Scan for the cell matching the given text and deliver its [x, y] coordinate at center. 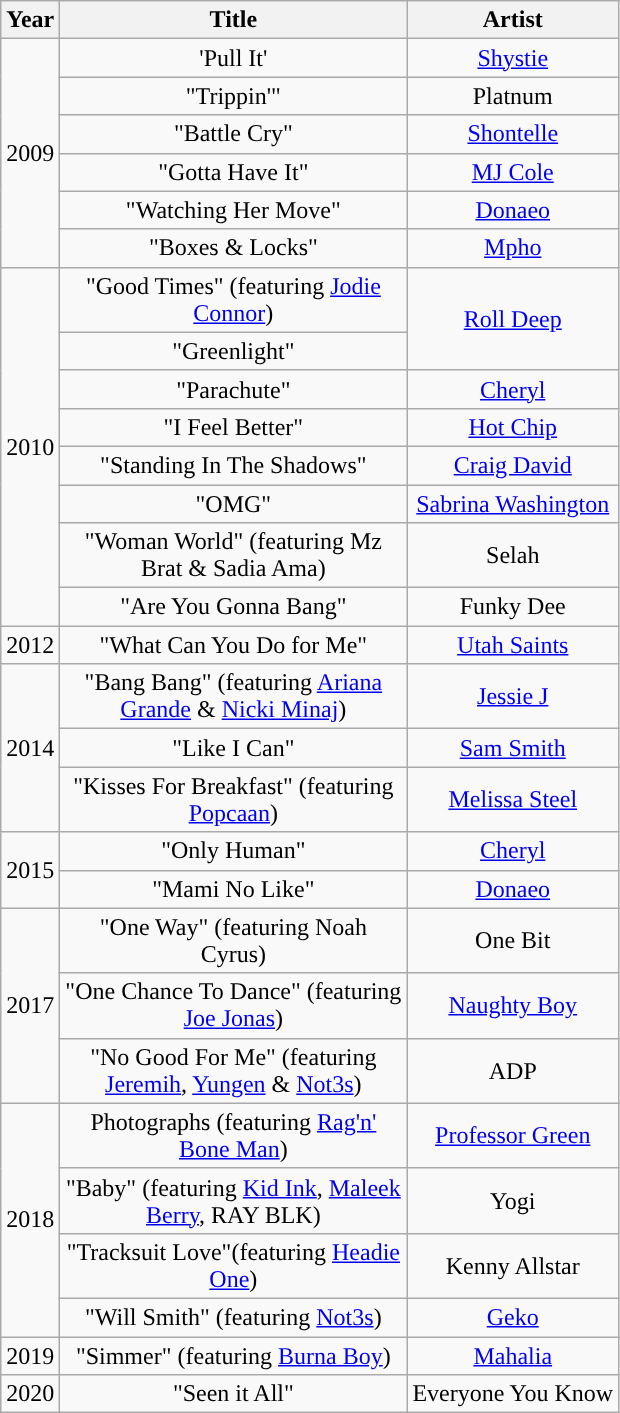
"Baby" (featuring Kid Ink, Maleek Berry, RAY BLK) [234, 1200]
2015 [30, 870]
"Greenlight" [234, 351]
"Good Times" (featuring Jodie Connor) [234, 300]
"Are You Gonna Bang" [234, 607]
MJ Cole [513, 172]
"What Can You Do for Me" [234, 645]
"One Way" (featuring Noah Cyrus) [234, 940]
"Mami No Like" [234, 889]
Yogi [513, 1200]
Year [30, 20]
2009 [30, 153]
ADP [513, 1070]
"Simmer" (featuring Burna Boy) [234, 1355]
Utah Saints [513, 645]
Funky Dee [513, 607]
Sam Smith [513, 748]
"Parachute" [234, 389]
2010 [30, 446]
One Bit [513, 940]
"I Feel Better" [234, 427]
"Bang Bang" (featuring Ariana Grande & Nicki Minaj) [234, 696]
2019 [30, 1355]
Jessie J [513, 696]
Shystie [513, 58]
2018 [30, 1220]
2017 [30, 1006]
"Tracksuit Love"(featuring Headie One) [234, 1266]
Professor Green [513, 1136]
"One Chance To Dance" (featuring Joe Jonas) [234, 1006]
"Kisses For Breakfast" (featuring Popcaan) [234, 800]
Title [234, 20]
Artist [513, 20]
"No Good For Me" (featuring Jeremih, Yungen & Not3s) [234, 1070]
Hot Chip [513, 427]
Platnum [513, 96]
"Standing In The Shadows" [234, 465]
'Pull It' [234, 58]
"Boxes & Locks" [234, 248]
"Like I Can" [234, 748]
Kenny Allstar [513, 1266]
Mpho [513, 248]
Melissa Steel [513, 800]
Everyone You Know [513, 1394]
Naughty Boy [513, 1006]
"OMG" [234, 503]
Selah [513, 556]
2012 [30, 645]
Shontelle [513, 134]
Geko [513, 1317]
Craig David [513, 465]
Roll Deep [513, 318]
Mahalia [513, 1355]
"Only Human" [234, 851]
"Trippin'" [234, 96]
"Seen it All" [234, 1394]
2020 [30, 1394]
"Gotta Have It" [234, 172]
Photographs (featuring Rag'n' Bone Man) [234, 1136]
Sabrina Washington [513, 503]
"Watching Her Move" [234, 210]
"Woman World" (featuring Mz Brat & Sadia Ama) [234, 556]
2014 [30, 748]
"Battle Cry" [234, 134]
"Will Smith" (featuring Not3s) [234, 1317]
